Output the (X, Y) coordinate of the center of the cell containing the given text.  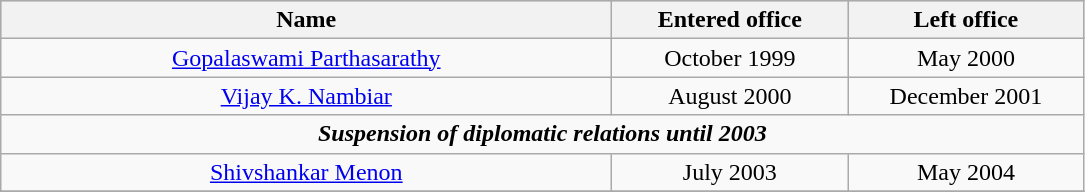
Suspension of diplomatic relations until 2003 (542, 134)
Shivshankar Menon (306, 172)
Gopalaswami Parthasarathy (306, 58)
Name (306, 20)
Vijay K. Nambiar (306, 96)
Entered office (730, 20)
May 2004 (966, 172)
July 2003 (730, 172)
Left office (966, 20)
May 2000 (966, 58)
August 2000 (730, 96)
December 2001 (966, 96)
October 1999 (730, 58)
